Search for the cell housing the specified text and yield its [X, Y] center coordinate. 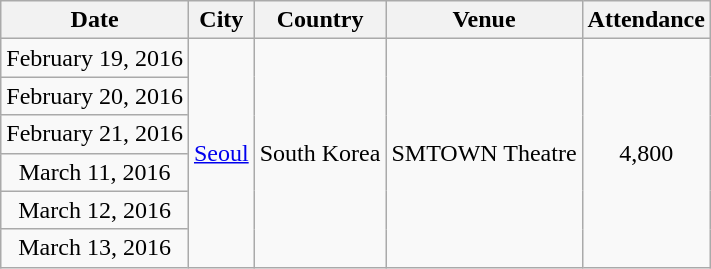
Date [95, 20]
February 20, 2016 [95, 96]
February 21, 2016 [95, 134]
March 11, 2016 [95, 172]
Attendance [646, 20]
4,800 [646, 153]
City [221, 20]
March 13, 2016 [95, 248]
Venue [484, 20]
South Korea [320, 153]
Country [320, 20]
Seoul [221, 153]
SMTOWN Theatre [484, 153]
March 12, 2016 [95, 210]
February 19, 2016 [95, 58]
